Return the (x, y) coordinate for the center point of the cell that contains the specified text.  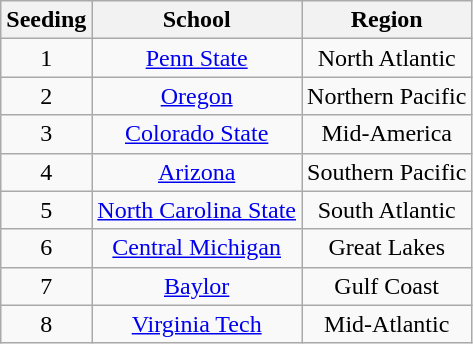
Baylor (197, 286)
Northern Pacific (387, 96)
Gulf Coast (387, 286)
7 (46, 286)
Mid-Atlantic (387, 324)
6 (46, 248)
Seeding (46, 20)
North Carolina State (197, 210)
1 (46, 58)
School (197, 20)
Oregon (197, 96)
Region (387, 20)
Great Lakes (387, 248)
Colorado State (197, 134)
3 (46, 134)
4 (46, 172)
8 (46, 324)
North Atlantic (387, 58)
Central Michigan (197, 248)
South Atlantic (387, 210)
Penn State (197, 58)
Virginia Tech (197, 324)
Southern Pacific (387, 172)
Mid-America (387, 134)
Arizona (197, 172)
2 (46, 96)
5 (46, 210)
